Search for the cell housing the specified text and yield its (x, y) center coordinate. 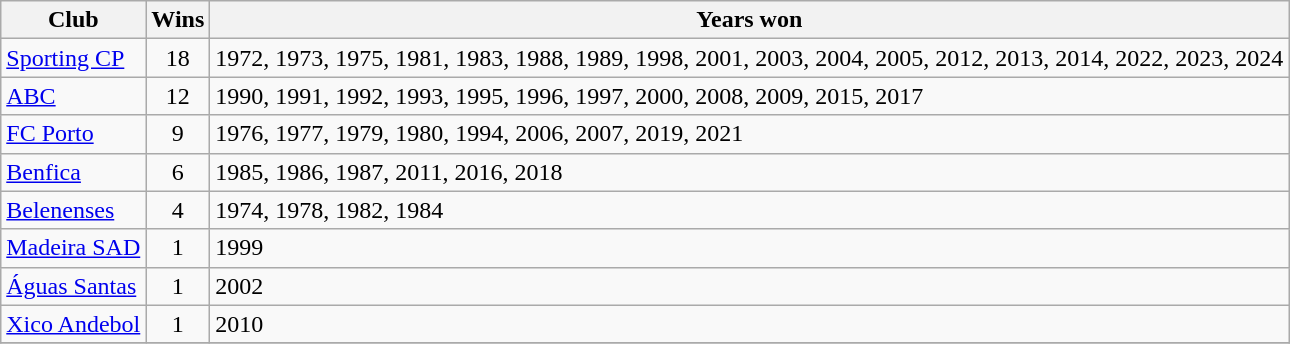
2010 (750, 324)
1976, 1977, 1979, 1980, 1994, 2006, 2007, 2019, 2021 (750, 134)
Wins (178, 20)
9 (178, 134)
18 (178, 58)
1974, 1978, 1982, 1984 (750, 210)
1985, 1986, 1987, 2011, 2016, 2018 (750, 172)
FC Porto (74, 134)
Years won (750, 20)
Club (74, 20)
6 (178, 172)
1972, 1973, 1975, 1981, 1983, 1988, 1989, 1998, 2001, 2003, 2004, 2005, 2012, 2013, 2014, 2022, 2023, 2024 (750, 58)
Belenenses (74, 210)
12 (178, 96)
Xico Andebol (74, 324)
Benfica (74, 172)
Madeira SAD (74, 248)
ABC (74, 96)
1990, 1991, 1992, 1993, 1995, 1996, 1997, 2000, 2008, 2009, 2015, 2017 (750, 96)
2002 (750, 286)
Águas Santas (74, 286)
Sporting CP (74, 58)
4 (178, 210)
1999 (750, 248)
